Determine the [x, y] coordinate at the center of the cell enclosing the given text.  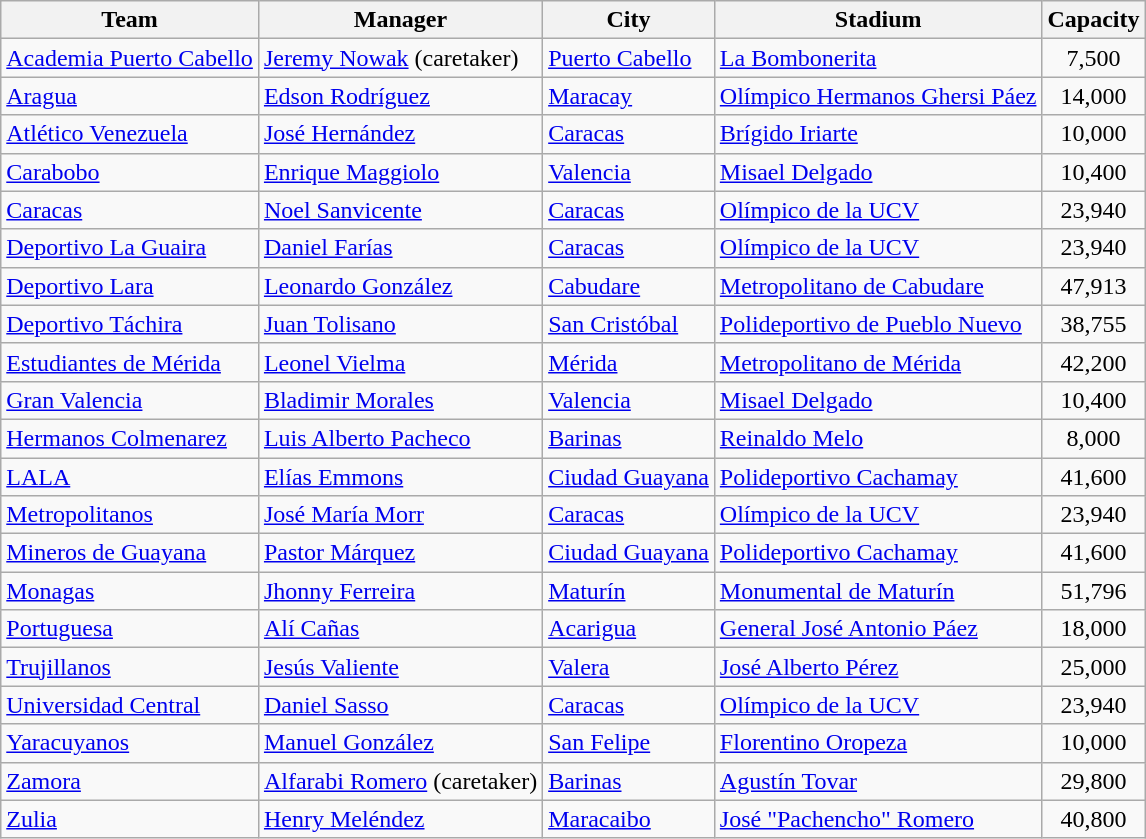
Universidad Central [130, 705]
Olímpico Hermanos Ghersi Páez [878, 96]
Zulia [130, 819]
Monagas [130, 591]
Jeremy Nowak (caretaker) [400, 58]
Maracay [629, 96]
Cabudare [629, 286]
Maracaibo [629, 819]
Maturín [629, 591]
Yaracuyanos [130, 743]
Metropolitano de Mérida [878, 362]
José "Pachencho" Romero [878, 819]
La Bombonerita [878, 58]
Bladimir Morales [400, 400]
José María Morr [400, 515]
Puerto Cabello [629, 58]
40,800 [1094, 819]
Zamora [130, 781]
Enrique Maggiolo [400, 172]
Capacity [1094, 20]
Jhonny Ferreira [400, 591]
Jesús Valiente [400, 667]
City [629, 20]
Mineros de Guayana [130, 553]
Mérida [629, 362]
8,000 [1094, 438]
18,000 [1094, 629]
Deportivo La Guaira [130, 248]
General José Antonio Páez [878, 629]
Team [130, 20]
Valera [629, 667]
LALA [130, 477]
Estudiantes de Mérida [130, 362]
Daniel Sasso [400, 705]
Manuel González [400, 743]
Agustín Tovar [878, 781]
Juan Tolisano [400, 324]
47,913 [1094, 286]
Edson Rodríguez [400, 96]
Luis Alberto Pacheco [400, 438]
Alí Cañas [400, 629]
38,755 [1094, 324]
Carabobo [130, 172]
Deportivo Táchira [130, 324]
Aragua [130, 96]
Academia Puerto Cabello [130, 58]
42,200 [1094, 362]
Portuguesa [130, 629]
Daniel Farías [400, 248]
Metropolitano de Cabudare [878, 286]
Manager [400, 20]
San Cristóbal [629, 324]
Atlético Venezuela [130, 134]
7,500 [1094, 58]
29,800 [1094, 781]
Metropolitanos [130, 515]
Monumental de Maturín [878, 591]
Florentino Oropeza [878, 743]
Noel Sanvicente [400, 210]
Hermanos Colmenarez [130, 438]
Acarigua [629, 629]
Leonel Vielma [400, 362]
Henry Meléndez [400, 819]
25,000 [1094, 667]
14,000 [1094, 96]
Alfarabi Romero (caretaker) [400, 781]
Stadium [878, 20]
Brígido Iriarte [878, 134]
José Alberto Pérez [878, 667]
Gran Valencia [130, 400]
Polideportivo de Pueblo Nuevo [878, 324]
51,796 [1094, 591]
Leonardo González [400, 286]
Pastor Márquez [400, 553]
Deportivo Lara [130, 286]
Elías Emmons [400, 477]
Reinaldo Melo [878, 438]
Trujillanos [130, 667]
José Hernández [400, 134]
San Felipe [629, 743]
